Locate the cell with the specified text and output its [X, Y] center coordinate. 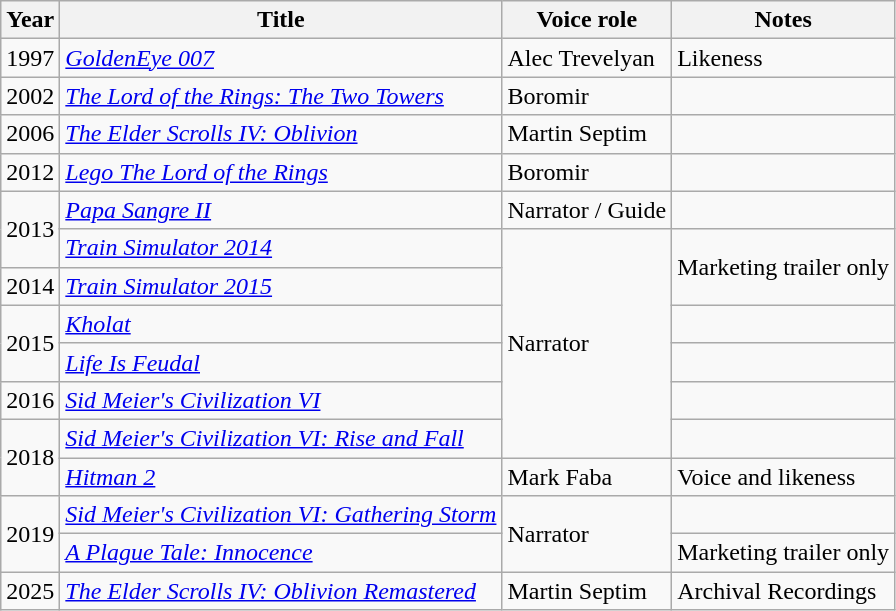
The Lord of the Rings: The Two Towers [281, 96]
2018 [30, 457]
The Elder Scrolls IV: Oblivion Remastered [281, 591]
Train Simulator 2014 [281, 248]
Notes [784, 20]
2013 [30, 229]
Papa Sangre II [281, 210]
2014 [30, 286]
2002 [30, 96]
The Elder Scrolls IV: Oblivion [281, 134]
Kholat [281, 324]
1997 [30, 58]
2019 [30, 534]
Train Simulator 2015 [281, 286]
GoldenEye 007 [281, 58]
2015 [30, 343]
Alec Trevelyan [587, 58]
Hitman 2 [281, 477]
Voice role [587, 20]
Life Is Feudal [281, 362]
2016 [30, 400]
Likeness [784, 58]
Mark Faba [587, 477]
2006 [30, 134]
2025 [30, 591]
A Plague Tale: Innocence [281, 553]
Sid Meier's Civilization VI: Rise and Fall [281, 438]
Voice and likeness [784, 477]
Narrator / Guide [587, 210]
Archival Recordings [784, 591]
Title [281, 20]
Lego The Lord of the Rings [281, 172]
Year [30, 20]
2012 [30, 172]
Sid Meier's Civilization VI [281, 400]
Sid Meier's Civilization VI: Gathering Storm [281, 515]
